Output the (X, Y) coordinate of the center of the cell containing the given text.  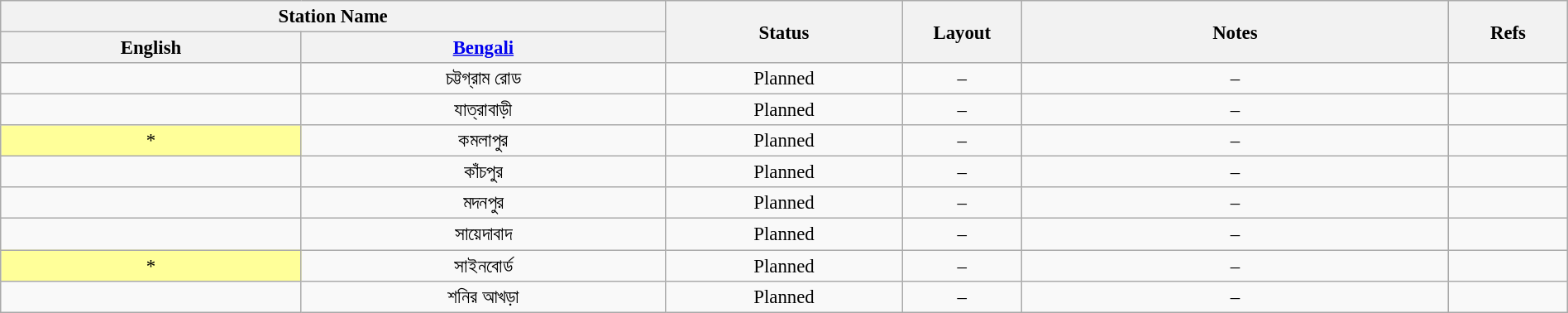
Layout (963, 31)
শনির আখড়া (483, 296)
Status (784, 31)
সাইনবোর্ড (483, 266)
Notes (1236, 31)
Refs (1508, 31)
কমলাপুর (483, 141)
যাত্রাবাড়ী (483, 110)
Bengali (483, 48)
চট্টগ্রাম রোড (483, 79)
মদনপুর (483, 203)
কাঁচপুর (483, 172)
Station Name (333, 17)
English (151, 48)
সায়েদাবাদ (483, 234)
